Output the [X, Y] coordinate of the center of the cell containing the given text.  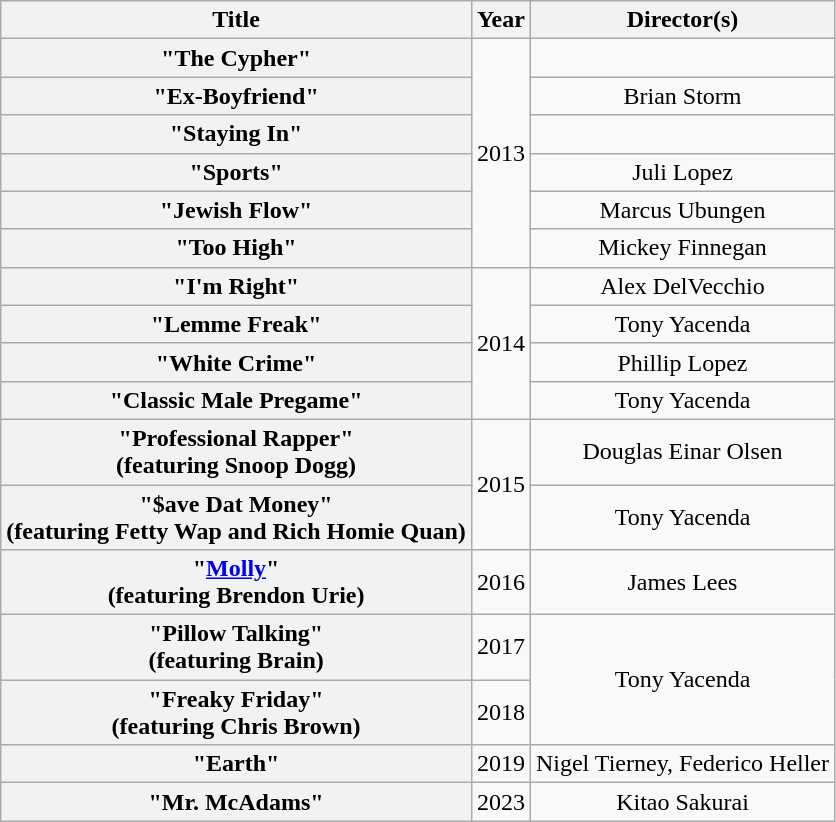
2013 [500, 153]
"Sports" [236, 172]
2014 [500, 343]
"Molly"(featuring Brendon Urie) [236, 582]
Director(s) [682, 20]
"Too High" [236, 248]
"The Cypher" [236, 58]
"Classic Male Pregame" [236, 400]
Title [236, 20]
James Lees [682, 582]
Phillip Lopez [682, 362]
"Freaky Friday"(featuring Chris Brown) [236, 712]
"Lemme Freak" [236, 324]
2017 [500, 648]
2023 [500, 802]
"Ex-Boyfriend" [236, 96]
"Professional Rapper"(featuring Snoop Dogg) [236, 452]
"$ave Dat Money"(featuring Fetty Wap and Rich Homie Quan) [236, 516]
"Earth" [236, 764]
Kitao Sakurai [682, 802]
"Pillow Talking"(featuring Brain) [236, 648]
Year [500, 20]
2015 [500, 484]
Mickey Finnegan [682, 248]
2019 [500, 764]
2018 [500, 712]
Douglas Einar Olsen [682, 452]
"Staying In" [236, 134]
"I'm Right" [236, 286]
Marcus Ubungen [682, 210]
Alex DelVecchio [682, 286]
"Jewish Flow" [236, 210]
Juli Lopez [682, 172]
"Mr. McAdams" [236, 802]
"White Crime" [236, 362]
Brian Storm [682, 96]
Nigel Tierney, Federico Heller [682, 764]
2016 [500, 582]
